From the cell containing the given text, extract its center point as [X, Y] coordinate. 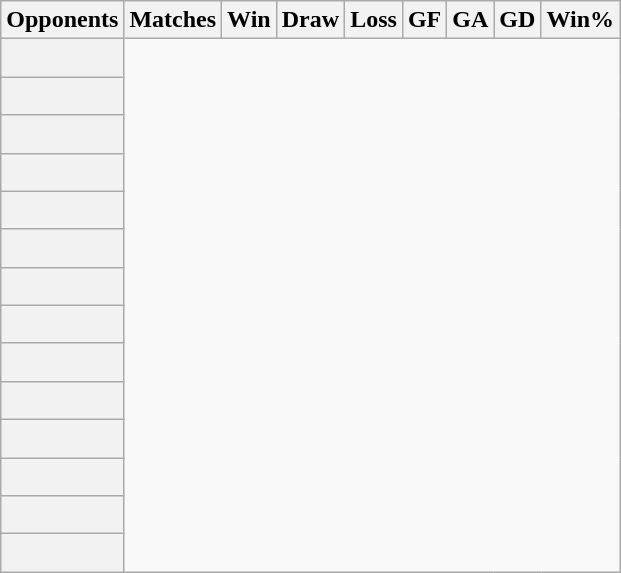
Loss [374, 20]
Win [250, 20]
Opponents [62, 20]
Matches [173, 20]
GD [518, 20]
GF [424, 20]
Win% [580, 20]
GA [470, 20]
Draw [310, 20]
